Identify which cell holds the provided text, then report its (x, y) central coordinate. 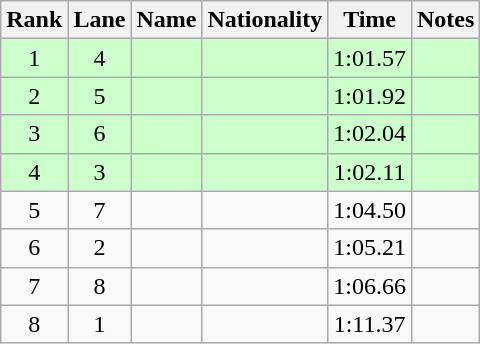
Notes (445, 20)
1:01.57 (370, 58)
Nationality (265, 20)
1:06.66 (370, 286)
Name (166, 20)
1:02.11 (370, 172)
1:11.37 (370, 324)
1:05.21 (370, 248)
1:01.92 (370, 96)
1:02.04 (370, 134)
Rank (34, 20)
1:04.50 (370, 210)
Lane (100, 20)
Time (370, 20)
